From the cell containing the given text, extract its center point as [x, y] coordinate. 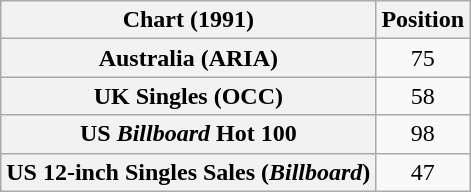
US 12-inch Singles Sales (Billboard) [188, 172]
Chart (1991) [188, 20]
UK Singles (OCC) [188, 96]
47 [423, 172]
Position [423, 20]
75 [423, 58]
Australia (ARIA) [188, 58]
98 [423, 134]
58 [423, 96]
US Billboard Hot 100 [188, 134]
